For the text-containing cell, return its midpoint in [x, y] coordinate format. 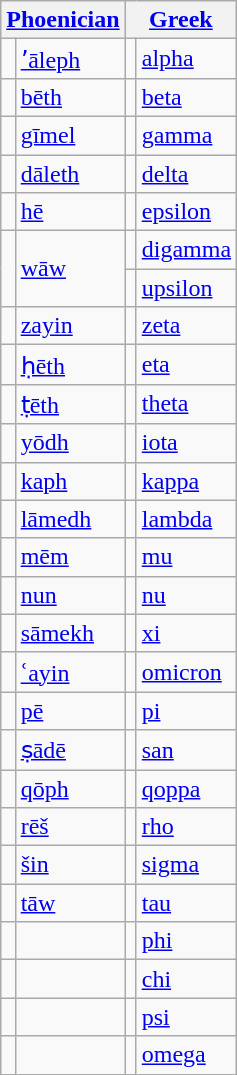
tāw [70, 903]
upsilon [186, 288]
delta [186, 173]
omicron [186, 672]
nu [186, 595]
iota [186, 443]
digamma [186, 250]
rho [186, 827]
zeta [186, 326]
kaph [70, 481]
hē [70, 212]
gīmel [70, 135]
zayin [70, 326]
gamma [186, 135]
theta [186, 404]
ḥēth [70, 365]
sāmekh [70, 633]
epsilon [186, 212]
nun [70, 595]
pē [70, 711]
tau [186, 903]
bēth [70, 97]
psi [186, 1017]
qōph [70, 789]
šin [70, 865]
qoppa [186, 789]
ṭēth [70, 404]
beta [186, 97]
lambda [186, 519]
Greek [180, 20]
Phoenician [63, 20]
wāw [70, 269]
mu [186, 557]
ʿayin [70, 672]
phi [186, 941]
omega [186, 1055]
eta [186, 365]
pi [186, 711]
san [186, 750]
xi [186, 633]
alpha [186, 59]
yōdh [70, 443]
ṣādē [70, 750]
rēš [70, 827]
lāmedh [70, 519]
ʼāleph [70, 59]
sigma [186, 865]
dāleth [70, 173]
kappa [186, 481]
chi [186, 979]
mēm [70, 557]
